Find where the given text appears and provide that cell's center as [x, y] coordinate. 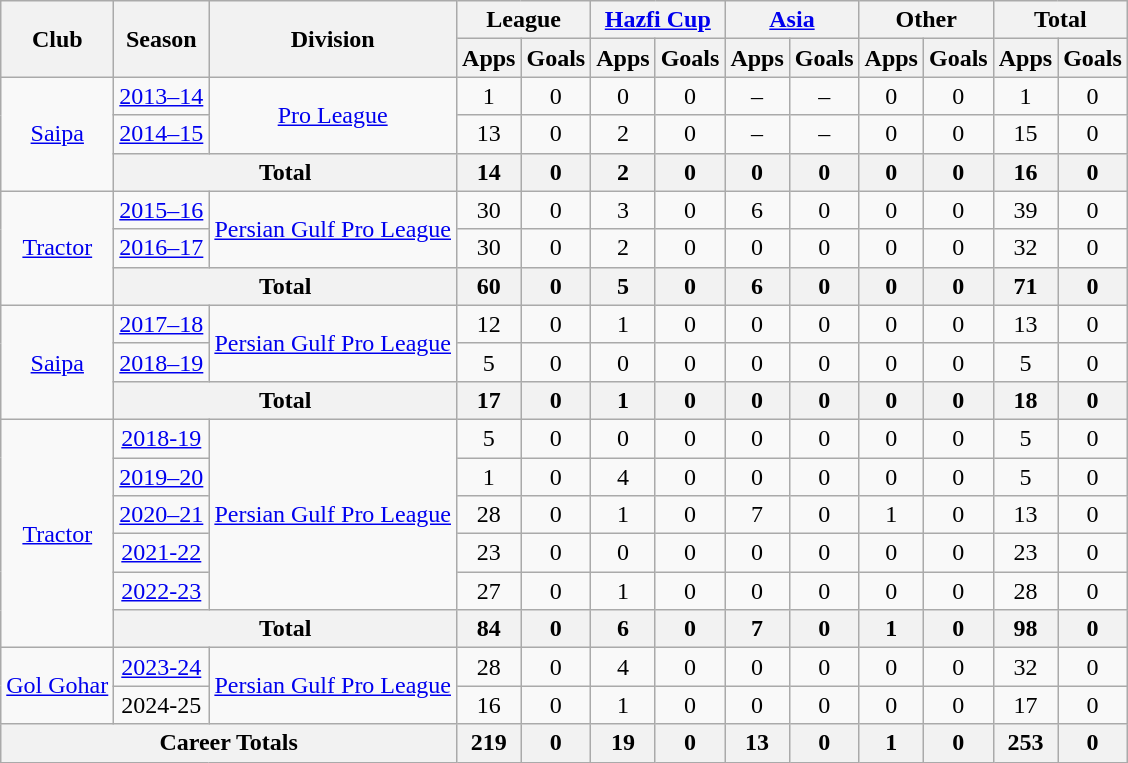
27 [489, 591]
2021-22 [162, 553]
2017–18 [162, 324]
2023-24 [162, 667]
2015–16 [162, 210]
Career Totals [229, 743]
2018-19 [162, 438]
14 [489, 172]
84 [489, 629]
Gol Gohar [58, 686]
19 [623, 743]
60 [489, 286]
2016–17 [162, 248]
39 [1025, 210]
Club [58, 39]
3 [623, 210]
18 [1025, 400]
League [524, 20]
71 [1025, 286]
Hazfi Cup [658, 20]
2020–21 [162, 515]
Season [162, 39]
2013–14 [162, 96]
Asia [792, 20]
98 [1025, 629]
2014–15 [162, 134]
2024-25 [162, 705]
Division [333, 39]
253 [1025, 743]
2019–20 [162, 477]
15 [1025, 134]
Other [926, 20]
2022-23 [162, 591]
12 [489, 324]
2018–19 [162, 362]
Pro League [333, 115]
219 [489, 743]
